Scan for the cell matching the given text and deliver its [x, y] coordinate at center. 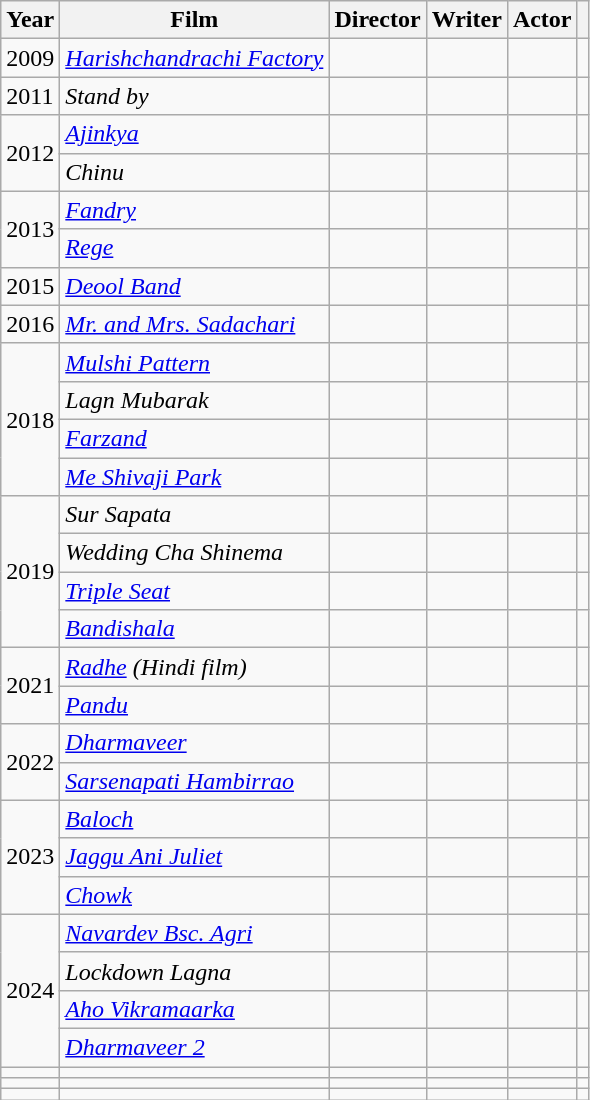
Navardev Bsc. Agri [194, 933]
2015 [30, 286]
Fandry [194, 210]
Lagn Mubarak [194, 400]
Ajinkya [194, 134]
Me Shivaji Park [194, 477]
Mr. and Mrs. Sadachari [194, 324]
Harishchandrachi Factory [194, 58]
2016 [30, 324]
Rege [194, 248]
Mulshi Pattern [194, 362]
2009 [30, 58]
Chinu [194, 172]
Stand by [194, 96]
Radhe (Hindi film) [194, 667]
Aho Vikramaarka [194, 1009]
Film [194, 20]
2021 [30, 686]
Lockdown Lagna [194, 971]
Year [30, 20]
Deool Band [194, 286]
2012 [30, 153]
Actor [542, 20]
Baloch [194, 819]
Sur Sapata [194, 515]
Pandu [194, 705]
Jaggu Ani Juliet [194, 857]
2022 [30, 762]
2011 [30, 96]
2023 [30, 857]
Sarsenapati Hambirrao [194, 781]
Chowk [194, 895]
Triple Seat [194, 591]
Dharmaveer [194, 743]
2019 [30, 572]
Dharmaveer 2 [194, 1047]
Writer [466, 20]
2018 [30, 419]
Farzand [194, 438]
Wedding Cha Shinema [194, 553]
2013 [30, 229]
Bandishala [194, 629]
2024 [30, 990]
Director [378, 20]
